Extract the [x, y] coordinate from the center of the cell holding the provided text.  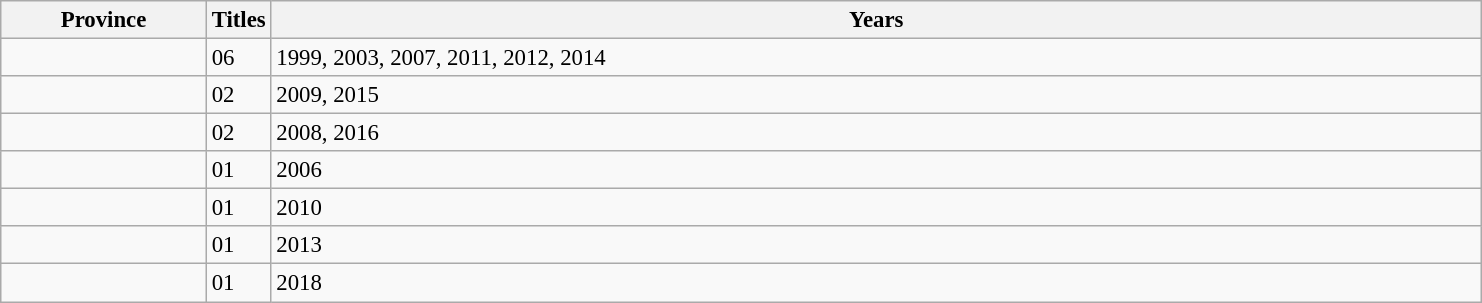
1999, 2003, 2007, 2011, 2012, 2014 [876, 58]
Province [104, 20]
2009, 2015 [876, 95]
06 [238, 58]
2006 [876, 170]
2010 [876, 208]
Titles [238, 20]
2018 [876, 283]
2008, 2016 [876, 133]
2013 [876, 245]
Years [876, 20]
